Determine the (X, Y) coordinate at the center of the cell enclosing the given text.  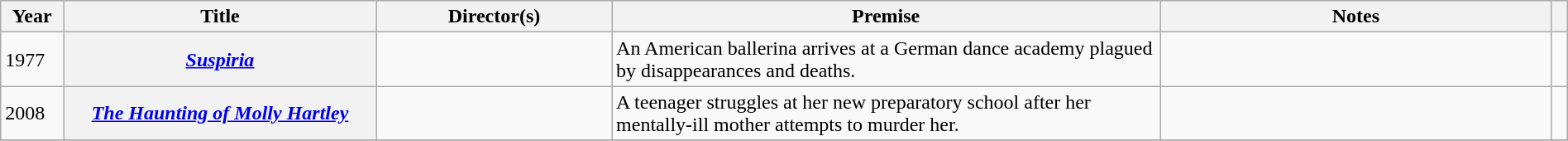
Suspiria (220, 60)
The Haunting of Molly Hartley (220, 113)
Year (32, 17)
Title (220, 17)
An American ballerina arrives at a German dance academy plagued by disappearances and deaths. (887, 60)
2008 (32, 113)
Notes (1356, 17)
Premise (887, 17)
A teenager struggles at her new preparatory school after her mentally-ill mother attempts to murder her. (887, 113)
Director(s) (494, 17)
1977 (32, 60)
